Find where the given text appears and provide that cell's center as [X, Y] coordinate. 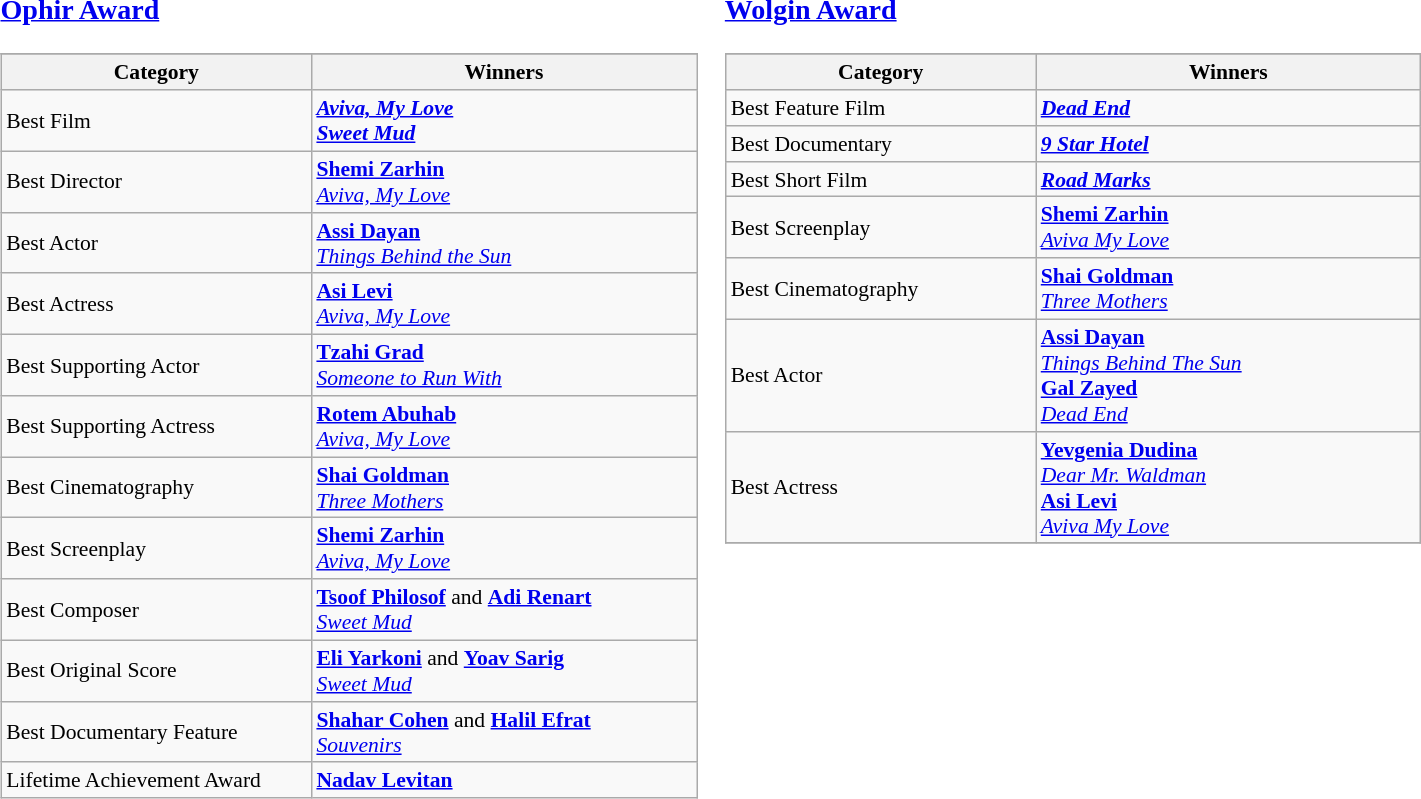
Best Original Score [156, 670]
Rotem AbuhabAviva, My Love [504, 426]
Best Feature Film [881, 108]
Assi DayanThings Behind the Sun [504, 242]
Tsoof Philosof and Adi RenartSweet Mud [504, 610]
Best Short Film [881, 179]
Best Film [156, 120]
Tzahi GradSomeone to Run With [504, 366]
Shemi ZarhinAviva My Love [1228, 228]
Asi LeviAviva, My Love [504, 304]
Lifetime Achievement Award [156, 780]
Best Documentary [881, 144]
Best Composer [156, 610]
Nadav Levitan [504, 780]
Assi DayanThings Behind The SunGal ZayedDead End [1228, 375]
Best Supporting Actress [156, 426]
Eli Yarkoni and Yoav SarigSweet Mud [504, 670]
Shahar Cohen and Halil EfratSouvenirs [504, 732]
Yevgenia DudinaDear Mr. WaldmanAsi LeviAviva My Love [1228, 487]
Best Supporting Actor [156, 366]
9 Star Hotel [1228, 144]
Dead End [1228, 108]
Best Director [156, 182]
Road Marks [1228, 179]
Best Documentary Feature [156, 732]
Aviva, My LoveSweet Mud [504, 120]
